Output the (x, y) coordinate of the center of the cell containing the given text.  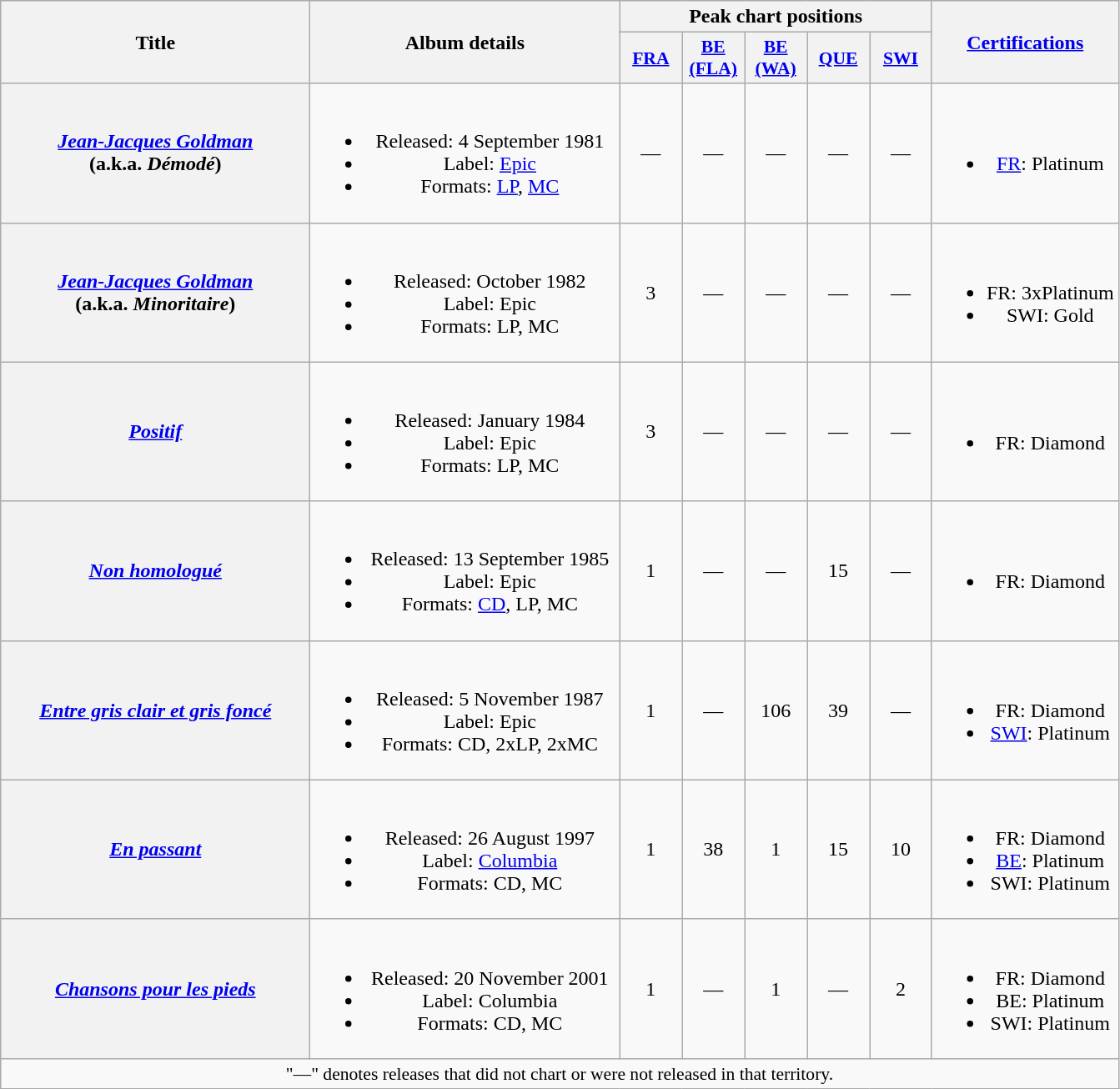
FRA (650, 58)
FR: Platinum (1025, 153)
Certifications (1025, 42)
39 (839, 710)
Released: 20 November 2001Label: ColumbiaFormats: CD, MC (465, 989)
Jean-Jacques Goldman(a.k.a. Démodé) (155, 153)
En passant (155, 849)
Album details (465, 42)
QUE (839, 58)
Chansons pour les pieds (155, 989)
38 (714, 849)
Entre gris clair et gris foncé (155, 710)
Released: October 1982Label: EpicFormats: LP, MC (465, 292)
SWI (901, 58)
106 (776, 710)
Released: 26 August 1997Label: ColumbiaFormats: CD, MC (465, 849)
Non homologué (155, 570)
Released: January 1984Label: EpicFormats: LP, MC (465, 432)
Title (155, 42)
Released: 13 September 1985Label: EpicFormats: CD, LP, MC (465, 570)
Positif (155, 432)
BE (FLA) (714, 58)
Peak chart positions (776, 17)
FR: DiamondSWI: Platinum (1025, 710)
10 (901, 849)
"—" denotes releases that did not chart or were not released in that territory. (560, 1073)
BE (WA) (776, 58)
FR: 3xPlatinumSWI: Gold (1025, 292)
Released: 5 November 1987Label: EpicFormats: CD, 2xLP, 2xMC (465, 710)
2 (901, 989)
Released: 4 September 1981Label: EpicFormats: LP, MC (465, 153)
Jean-Jacques Goldman(a.k.a. Minoritaire) (155, 292)
